Provide the [X, Y] coordinate of the cell's center where the given text is located.  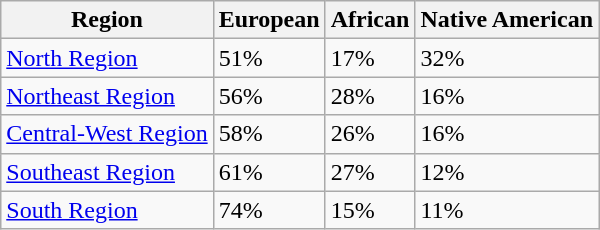
Southeast Region [107, 172]
11% [507, 210]
European [269, 20]
South Region [107, 210]
61% [269, 172]
Central-West Region [107, 134]
17% [370, 58]
58% [269, 134]
Native American [507, 20]
32% [507, 58]
Northeast Region [107, 96]
Region [107, 20]
12% [507, 172]
74% [269, 210]
African [370, 20]
56% [269, 96]
28% [370, 96]
North Region [107, 58]
15% [370, 210]
26% [370, 134]
51% [269, 58]
27% [370, 172]
